Output the (x, y) coordinate of the center of the cell containing the given text.  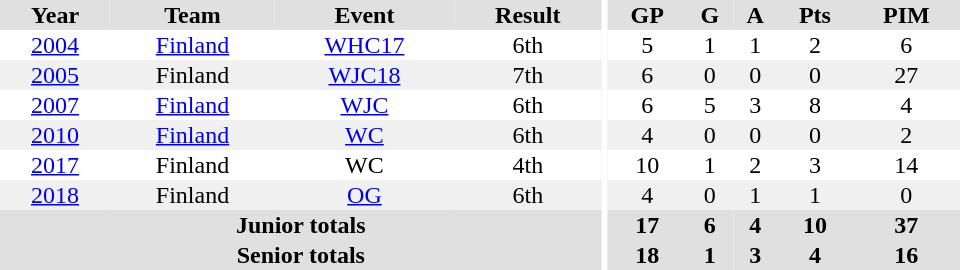
Event (364, 15)
WHC17 (364, 45)
OG (364, 195)
GP (647, 15)
37 (906, 225)
2004 (55, 45)
Year (55, 15)
14 (906, 165)
2007 (55, 105)
8 (815, 105)
2005 (55, 75)
Senior totals (301, 255)
2010 (55, 135)
17 (647, 225)
4th (528, 165)
Pts (815, 15)
16 (906, 255)
PIM (906, 15)
G (710, 15)
2018 (55, 195)
Junior totals (301, 225)
2017 (55, 165)
18 (647, 255)
Team (192, 15)
A (755, 15)
WJC (364, 105)
7th (528, 75)
WJC18 (364, 75)
Result (528, 15)
27 (906, 75)
